Return [x, y] of the center of cell containing provided text 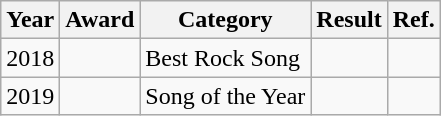
Song of the Year [226, 96]
Award [100, 20]
2018 [30, 58]
2019 [30, 96]
Result [349, 20]
Best Rock Song [226, 58]
Category [226, 20]
Ref. [414, 20]
Year [30, 20]
